Capture the cell that displays the provided text and extract its [x, y] central coordinate. 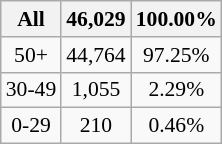
100.00% [176, 19]
97.25% [176, 55]
44,764 [96, 55]
0-29 [31, 126]
30-49 [31, 90]
210 [96, 126]
50+ [31, 55]
1,055 [96, 90]
46,029 [96, 19]
0.46% [176, 126]
All [31, 19]
2.29% [176, 90]
